Locate the cell with the specified text and output its [X, Y] center coordinate. 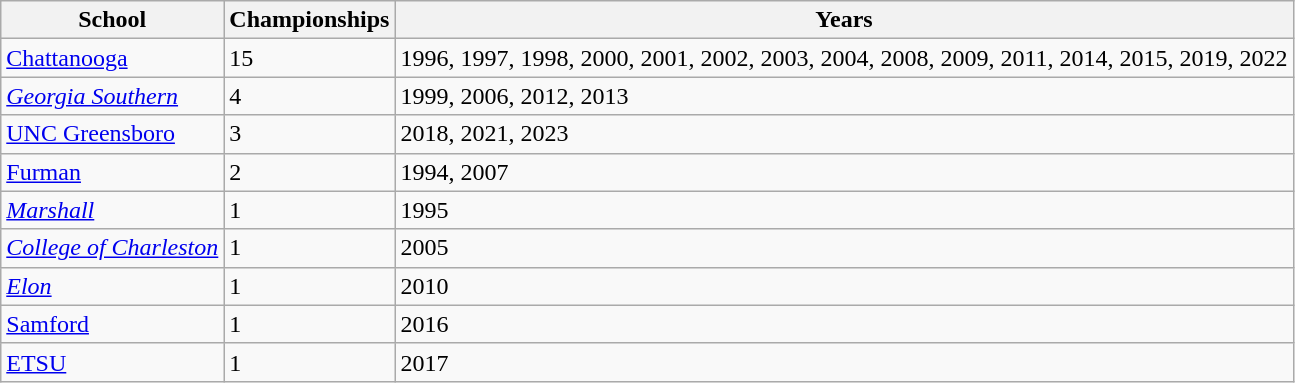
Georgia Southern [112, 96]
1999, 2006, 2012, 2013 [844, 96]
1994, 2007 [844, 172]
Years [844, 20]
Elon [112, 286]
ETSU [112, 362]
2017 [844, 362]
1995 [844, 210]
4 [310, 96]
School [112, 20]
3 [310, 134]
2005 [844, 248]
Chattanooga [112, 58]
Championships [310, 20]
2010 [844, 286]
UNC Greensboro [112, 134]
College of Charleston [112, 248]
Samford [112, 324]
2016 [844, 324]
2018, 2021, 2023 [844, 134]
1996, 1997, 1998, 2000, 2001, 2002, 2003, 2004, 2008, 2009, 2011, 2014, 2015, 2019, 2022 [844, 58]
15 [310, 58]
Furman [112, 172]
2 [310, 172]
Marshall [112, 210]
